Return the (X, Y) coordinate for the center point of the cell that contains the specified text.  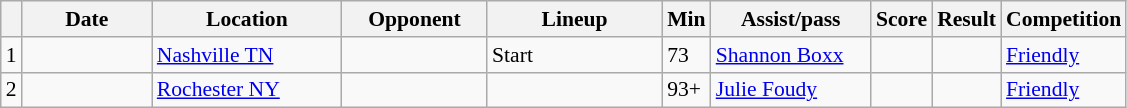
Start (574, 55)
Nashville TN (247, 55)
73 (686, 55)
Location (247, 19)
Min (686, 19)
Competition (1064, 19)
2 (12, 90)
Result (966, 19)
Shannon Boxx (791, 55)
Lineup (574, 19)
Rochester NY (247, 90)
Date (87, 19)
Julie Foudy (791, 90)
Assist/pass (791, 19)
93+ (686, 90)
Opponent (414, 19)
Score (902, 19)
1 (12, 55)
